From the cell containing the given text, extract its center point as (X, Y) coordinate. 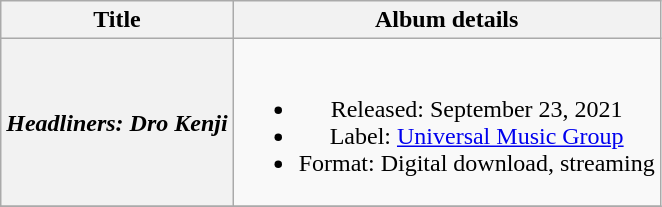
Album details (446, 20)
Released: September 23, 2021Label: Universal Music GroupFormat: Digital download, streaming (446, 122)
Title (117, 20)
Headliners: Dro Kenji (117, 122)
